Pinpoint the cell where the given text exists, returning its [X, Y] midpoint coordinate. 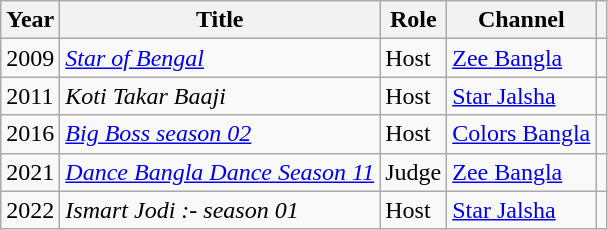
Dance Bangla Dance Season 11 [220, 172]
Channel [522, 20]
Judge [414, 172]
Title [220, 20]
2016 [30, 134]
Year [30, 20]
Role [414, 20]
2011 [30, 96]
Star of Bengal [220, 58]
Koti Takar Baaji [220, 96]
2022 [30, 210]
2021 [30, 172]
Colors Bangla [522, 134]
Big Boss season 02 [220, 134]
2009 [30, 58]
Ismart Jodi :- season 01 [220, 210]
